Find where the given text appears and provide that cell's center as (X, Y) coordinate. 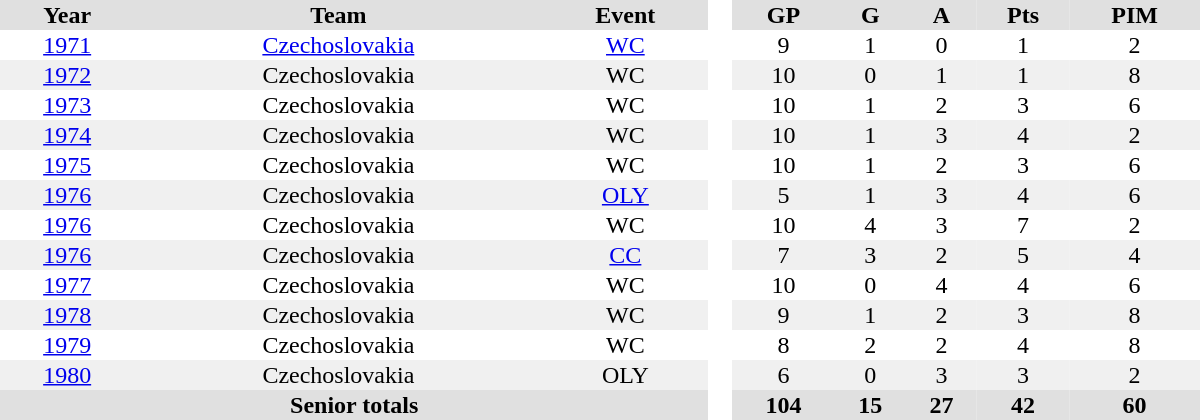
Pts (1023, 15)
15 (870, 405)
GP (784, 15)
1972 (67, 75)
104 (784, 405)
27 (942, 405)
A (942, 15)
Year (67, 15)
1980 (67, 375)
1979 (67, 345)
42 (1023, 405)
PIM (1134, 15)
Event (625, 15)
1975 (67, 165)
Senior totals (354, 405)
1977 (67, 285)
1978 (67, 315)
CC (625, 255)
G (870, 15)
1971 (67, 45)
60 (1134, 405)
Team (338, 15)
1974 (67, 135)
1973 (67, 105)
